From the cell containing the given text, extract its center point as [X, Y] coordinate. 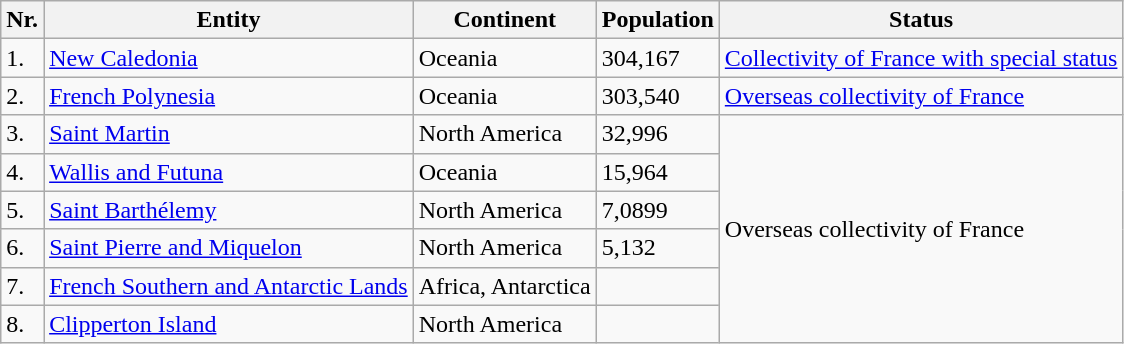
Nr. [22, 20]
Collectivity of France with special status [921, 58]
Continent [504, 20]
4. [22, 172]
Entity [229, 20]
Clipperton Island [229, 324]
Saint Barthélemy [229, 210]
5. [22, 210]
7. [22, 286]
Status [921, 20]
French Polynesia [229, 96]
6. [22, 248]
32,996 [658, 134]
Saint Pierre and Miquelon [229, 248]
3. [22, 134]
2. [22, 96]
1. [22, 58]
8. [22, 324]
Saint Martin [229, 134]
French Southern and Antarctic Lands [229, 286]
15,964 [658, 172]
303,540 [658, 96]
New Caledonia [229, 58]
304,167 [658, 58]
5,132 [658, 248]
Population [658, 20]
Africa, Antarctica [504, 286]
7,0899 [658, 210]
Wallis and Futuna [229, 172]
